Find where the given text appears and provide that cell's center as (x, y) coordinate. 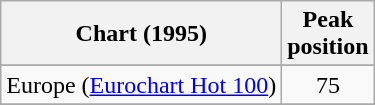
Europe (Eurochart Hot 100) (142, 85)
Peakposition (328, 34)
Chart (1995) (142, 34)
75 (328, 85)
